Return the [x, y] coordinate for the center point of the cell that contains the specified text.  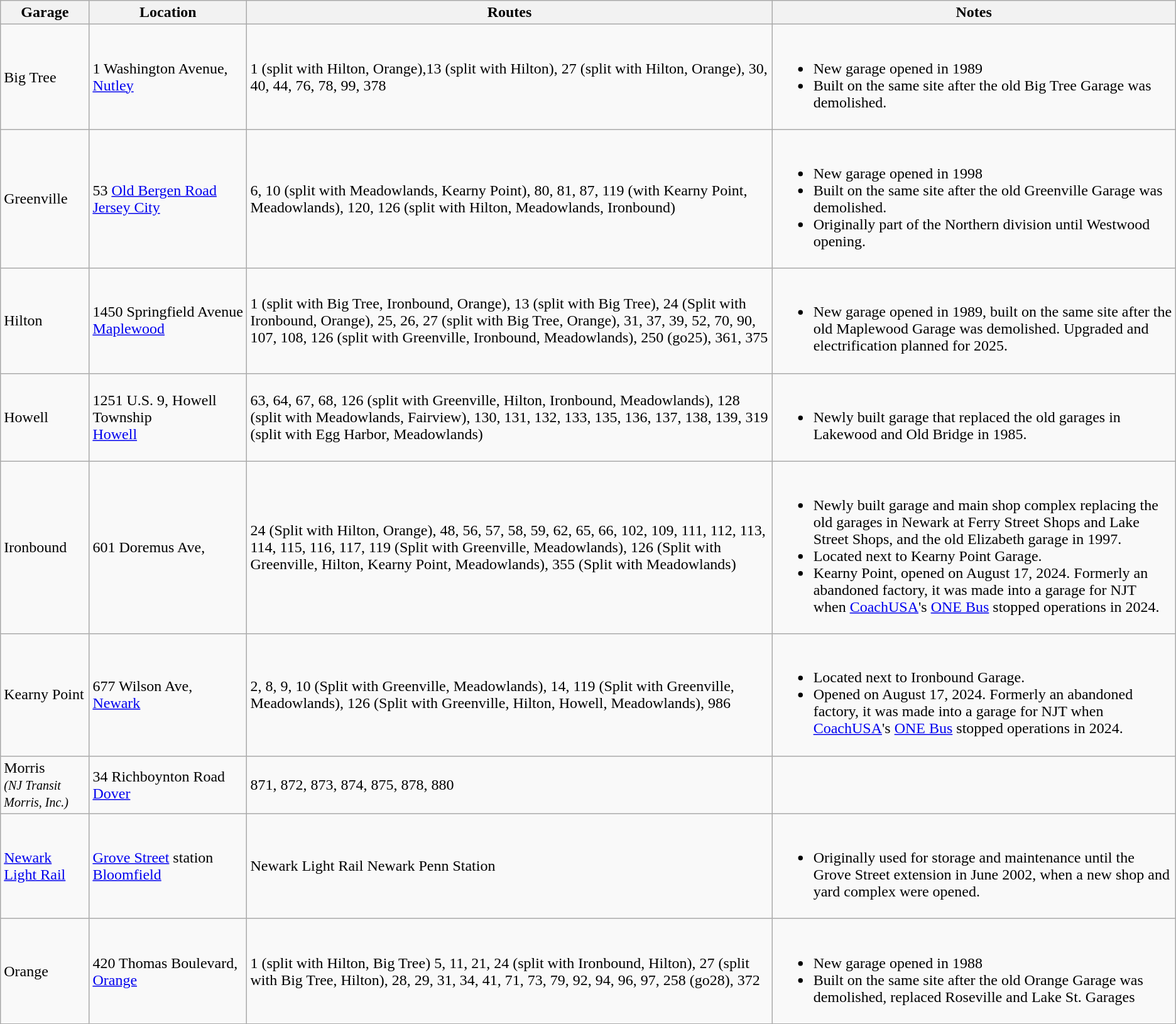
Originally used for storage and maintenance until the Grove Street extension in June 2002, when a new shop and yard complex were opened. [974, 866]
Notes [974, 13]
Newark Light Rail [45, 866]
1251 U.S. 9, Howell TownshipHowell [168, 417]
601 Doremus Ave, [168, 548]
Garage [45, 13]
New garage opened in 1989Built on the same site after the old Big Tree Garage was demolished. [974, 77]
420 Thomas Boulevard,Orange [168, 971]
Big Tree [45, 77]
Newark Light Rail Newark Penn Station [509, 866]
Grove Street stationBloomfield [168, 866]
1 Washington Avenue,Nutley [168, 77]
New garage opened in 1989, built on the same site after the old Maplewood Garage was demolished. Upgraded and electrification planned for 2025. [974, 320]
53 Old Bergen RoadJersey City [168, 199]
6, 10 (split with Meadowlands, Kearny Point), 80, 81, 87, 119 (with Kearny Point, Meadowlands), 120, 126 (split with Hilton, Meadowlands, Ironbound) [509, 199]
Location [168, 13]
Greenville [45, 199]
Hilton [45, 320]
1 (split with Hilton, Orange),13 (split with Hilton), 27 (split with Hilton, Orange), 30, 40, 44, 76, 78, 99, 378 [509, 77]
34 Richboynton RoadDover [168, 785]
871, 872, 873, 874, 875, 878, 880 [509, 785]
Morris(NJ Transit Morris, Inc.) [45, 785]
Orange [45, 971]
1450 Springfield AvenueMaplewood [168, 320]
677 Wilson Ave,Newark [168, 695]
Kearny Point [45, 695]
Newly built garage that replaced the old garages in Lakewood and Old Bridge in 1985. [974, 417]
Howell [45, 417]
Ironbound [45, 548]
New garage opened in 1988Built on the same site after the old Orange Garage was demolished, replaced Roseville and Lake St. Garages [974, 971]
Routes [509, 13]
